Identify which cell holds the provided text, then report its [x, y] central coordinate. 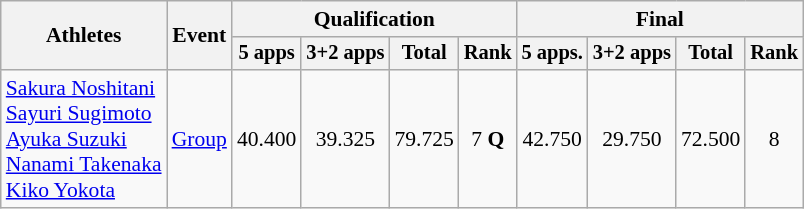
72.500 [710, 139]
79.725 [424, 139]
Group [200, 139]
5 apps. [552, 54]
Sakura NoshitaniSayuri SugimotoAyuka SuzukiNanami TakenakaKiko Yokota [84, 139]
40.400 [266, 139]
39.325 [345, 139]
8 [774, 139]
42.750 [552, 139]
Final [660, 19]
29.750 [632, 139]
Qualification [374, 19]
7 Q [488, 139]
5 apps [266, 54]
Event [200, 36]
Athletes [84, 36]
